Pinpoint the cell where the given text exists, returning its [X, Y] midpoint coordinate. 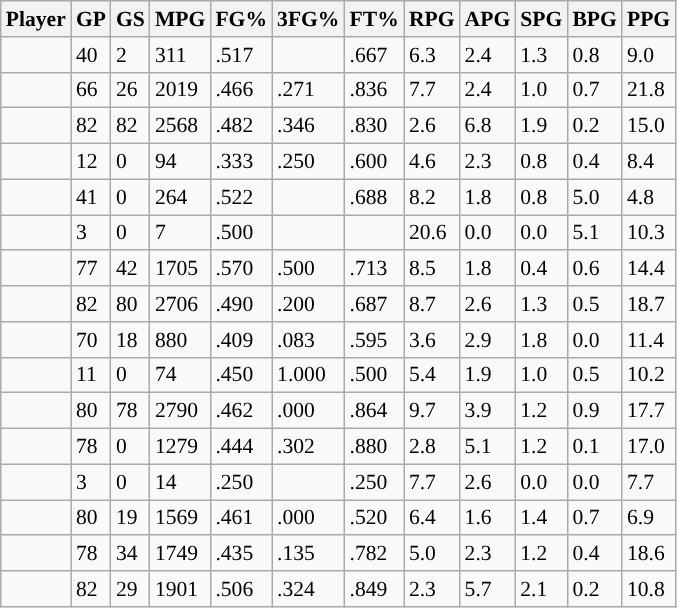
9.0 [648, 55]
2 [130, 55]
APG [488, 19]
.482 [241, 126]
6.4 [432, 518]
.849 [374, 589]
4.6 [432, 162]
.595 [374, 340]
.880 [374, 447]
8.7 [432, 304]
.713 [374, 269]
66 [91, 90]
8.4 [648, 162]
.667 [374, 55]
18 [130, 340]
10.8 [648, 589]
264 [180, 197]
.435 [241, 554]
8.2 [432, 197]
74 [180, 375]
2.1 [541, 589]
14 [180, 482]
.506 [241, 589]
.461 [241, 518]
311 [180, 55]
PPG [648, 19]
Player [36, 19]
2.9 [488, 340]
1.4 [541, 518]
41 [91, 197]
.836 [374, 90]
2019 [180, 90]
1705 [180, 269]
3.9 [488, 411]
1.000 [308, 375]
26 [130, 90]
SPG [541, 19]
70 [91, 340]
0.9 [594, 411]
9.7 [432, 411]
1.6 [488, 518]
GP [91, 19]
.083 [308, 340]
4.8 [648, 197]
.450 [241, 375]
.520 [374, 518]
34 [130, 554]
.830 [374, 126]
8.5 [432, 269]
1569 [180, 518]
1279 [180, 447]
.570 [241, 269]
.333 [241, 162]
.302 [308, 447]
.522 [241, 197]
14.4 [648, 269]
1749 [180, 554]
.688 [374, 197]
.466 [241, 90]
FG% [241, 19]
17.0 [648, 447]
.782 [374, 554]
40 [91, 55]
.444 [241, 447]
10.2 [648, 375]
6.3 [432, 55]
BPG [594, 19]
.200 [308, 304]
.346 [308, 126]
11.4 [648, 340]
77 [91, 269]
.409 [241, 340]
29 [130, 589]
42 [130, 269]
17.7 [648, 411]
MPG [180, 19]
12 [91, 162]
FT% [374, 19]
880 [180, 340]
.490 [241, 304]
2706 [180, 304]
.324 [308, 589]
1901 [180, 589]
10.3 [648, 233]
18.6 [648, 554]
.517 [241, 55]
5.4 [432, 375]
2.8 [432, 447]
15.0 [648, 126]
6.8 [488, 126]
11 [91, 375]
2568 [180, 126]
6.9 [648, 518]
.135 [308, 554]
20.6 [432, 233]
0.6 [594, 269]
GS [130, 19]
.687 [374, 304]
19 [130, 518]
2790 [180, 411]
.462 [241, 411]
.600 [374, 162]
.864 [374, 411]
.271 [308, 90]
3.6 [432, 340]
5.7 [488, 589]
3FG% [308, 19]
RPG [432, 19]
7 [180, 233]
94 [180, 162]
21.8 [648, 90]
18.7 [648, 304]
0.1 [594, 447]
